Return [x, y] of the center of cell containing provided text 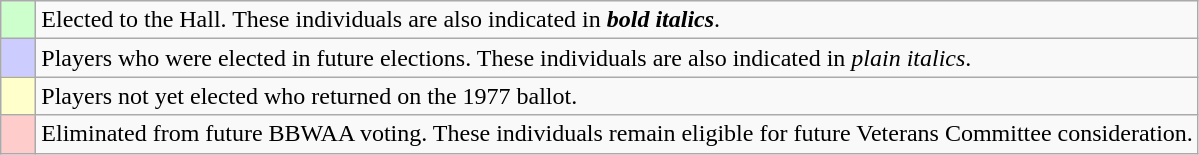
Players not yet elected who returned on the 1977 ballot. [618, 96]
Elected to the Hall. These individuals are also indicated in bold italics. [618, 20]
Eliminated from future BBWAA voting. These individuals remain eligible for future Veterans Committee consideration. [618, 134]
Players who were elected in future elections. These individuals are also indicated in plain italics. [618, 58]
